Return [x, y] of the center of cell containing provided text 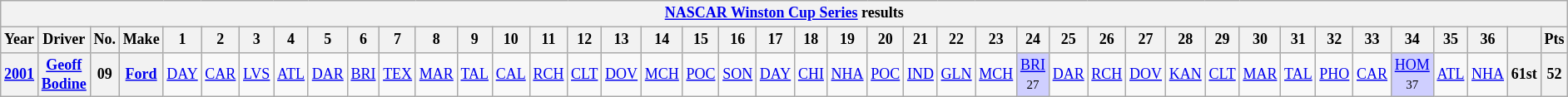
29 [1222, 40]
BRI [363, 75]
22 [956, 40]
4 [291, 40]
NASCAR Winston Cup Series results [784, 13]
KAN [1185, 75]
18 [811, 40]
No. [105, 40]
36 [1488, 40]
12 [584, 40]
Geoff Bodine [63, 75]
Pts [1555, 40]
CAL [511, 75]
13 [622, 40]
14 [662, 40]
16 [737, 40]
32 [1335, 40]
GLN [956, 75]
31 [1298, 40]
LVS [256, 75]
HOM37 [1412, 75]
23 [996, 40]
TEX [398, 75]
CHI [811, 75]
Year [20, 40]
PHO [1335, 75]
SON [737, 75]
Make [141, 40]
34 [1412, 40]
28 [1185, 40]
35 [1451, 40]
17 [776, 40]
5 [328, 40]
2001 [20, 75]
3 [256, 40]
20 [886, 40]
52 [1555, 75]
IND [920, 75]
Ford [141, 75]
10 [511, 40]
8 [436, 40]
27 [1146, 40]
2 [221, 40]
19 [847, 40]
9 [474, 40]
7 [398, 40]
Driver [63, 40]
33 [1372, 40]
61st [1524, 75]
25 [1069, 40]
6 [363, 40]
15 [701, 40]
30 [1260, 40]
21 [920, 40]
BRI27 [1034, 75]
26 [1107, 40]
1 [182, 40]
24 [1034, 40]
11 [548, 40]
09 [105, 75]
